Determine the (x, y) coordinate at the center of the cell enclosing the given text.  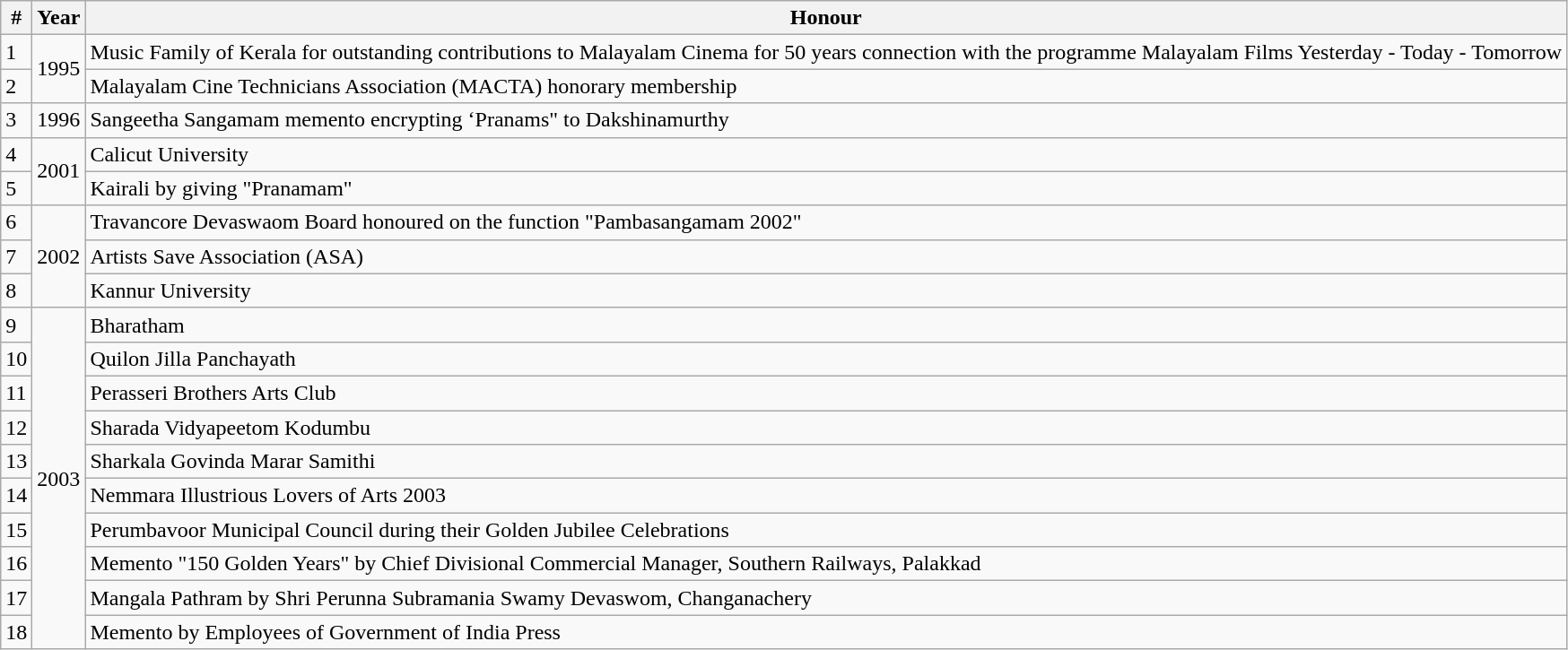
2 (16, 86)
1 (16, 52)
Calicut University (826, 154)
Honour (826, 18)
Year (59, 18)
10 (16, 359)
12 (16, 428)
1995 (59, 69)
7 (16, 256)
Memento by Employees of Government of India Press (826, 632)
Malayalam Cine Technicians Association (MACTA) honorary membership (826, 86)
Sharada Vidyapeetom Kodumbu (826, 428)
Bharatham (826, 325)
Kairali by giving "Pranamam" (826, 188)
14 (16, 496)
4 (16, 154)
Memento "150 Golden Years" by Chief Divisional Commercial Manager, Southern Railways, Palakkad (826, 564)
2002 (59, 256)
Artists Save Association (ASA) (826, 256)
9 (16, 325)
Sharkala Govinda Marar Samithi (826, 462)
8 (16, 290)
13 (16, 462)
Mangala Pathram by Shri Perunna Subramania Swamy Devaswom, Changanachery (826, 598)
2003 (59, 479)
3 (16, 120)
16 (16, 564)
Nemmara Illustrious Lovers of Arts 2003 (826, 496)
Sangeetha Sangamam memento encrypting ‘Pranams" to Dakshinamurthy (826, 120)
5 (16, 188)
17 (16, 598)
15 (16, 530)
Kannur University (826, 290)
Perasseri Brothers Arts Club (826, 393)
2001 (59, 171)
18 (16, 632)
Travancore Devaswaom Board honoured on the function "Pambasangamam 2002" (826, 222)
6 (16, 222)
Quilon Jilla Panchayath (826, 359)
Perumbavoor Municipal Council during their Golden Jubilee Celebrations (826, 530)
1996 (59, 120)
# (16, 18)
11 (16, 393)
